Provide the (X, Y) coordinate of the cell's center where the given text is located.  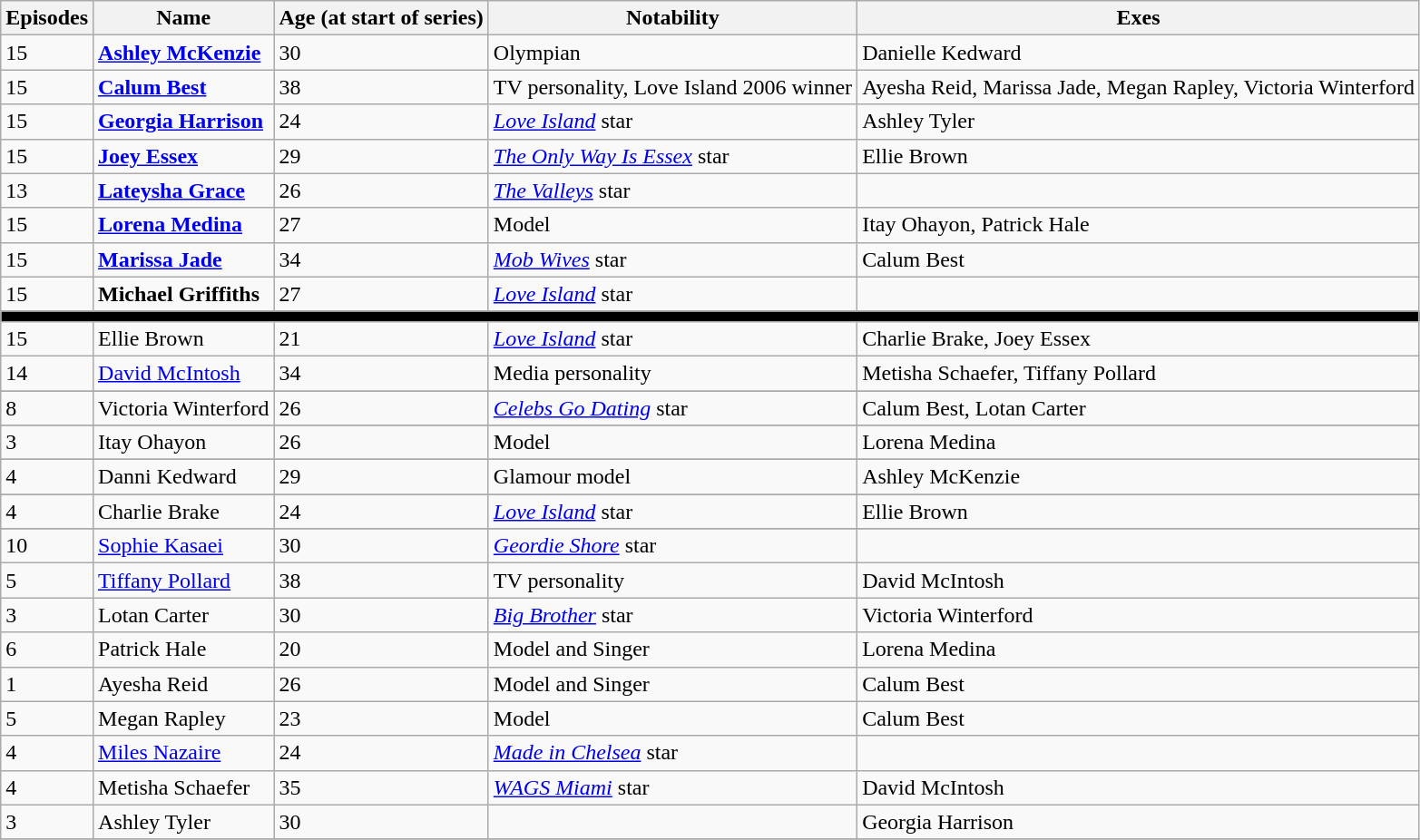
Sophie Kasaei (183, 546)
The Valleys star (672, 190)
Megan Rapley (183, 718)
10 (47, 546)
23 (381, 718)
Michael Griffiths (183, 294)
Charlie Brake, Joey Essex (1139, 338)
Olympian (672, 53)
Big Brother star (672, 615)
TV personality, Love Island 2006 winner (672, 87)
Joey Essex (183, 156)
Notability (672, 18)
35 (381, 787)
Patrick Hale (183, 650)
Geordie Shore star (672, 546)
Danielle Kedward (1139, 53)
Lateysha Grace (183, 190)
Episodes (47, 18)
Tiffany Pollard (183, 581)
Glamour model (672, 477)
21 (381, 338)
1 (47, 684)
6 (47, 650)
Metisha Schaefer, Tiffany Pollard (1139, 373)
Miles Nazaire (183, 753)
Age (at start of series) (381, 18)
Celebs Go Dating star (672, 407)
Metisha Schaefer (183, 787)
20 (381, 650)
14 (47, 373)
Lotan Carter (183, 615)
The Only Way Is Essex star (672, 156)
Mob Wives star (672, 259)
TV personality (672, 581)
Charlie Brake (183, 512)
Danni Kedward (183, 477)
Made in Chelsea star (672, 753)
8 (47, 407)
13 (47, 190)
WAGS Miami star (672, 787)
Itay Ohayon (183, 443)
Calum Best, Lotan Carter (1139, 407)
Name (183, 18)
Ayesha Reid, Marissa Jade, Megan Rapley, Victoria Winterford (1139, 87)
Media personality (672, 373)
Ayesha Reid (183, 684)
Itay Ohayon, Patrick Hale (1139, 225)
Marissa Jade (183, 259)
Exes (1139, 18)
